Return the (x, y) coordinate for the center point of the cell that contains the specified text.  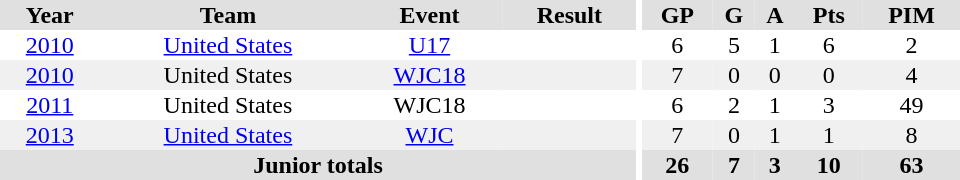
2011 (50, 105)
GP (678, 15)
Team (228, 15)
Pts (829, 15)
5 (734, 45)
4 (912, 75)
PIM (912, 15)
10 (829, 165)
G (734, 15)
Event (429, 15)
63 (912, 165)
WJC (429, 135)
U17 (429, 45)
Year (50, 15)
49 (912, 105)
A (775, 15)
8 (912, 135)
2013 (50, 135)
Result (570, 15)
26 (678, 165)
Junior totals (318, 165)
